Return (x, y) of the center of cell containing provided text 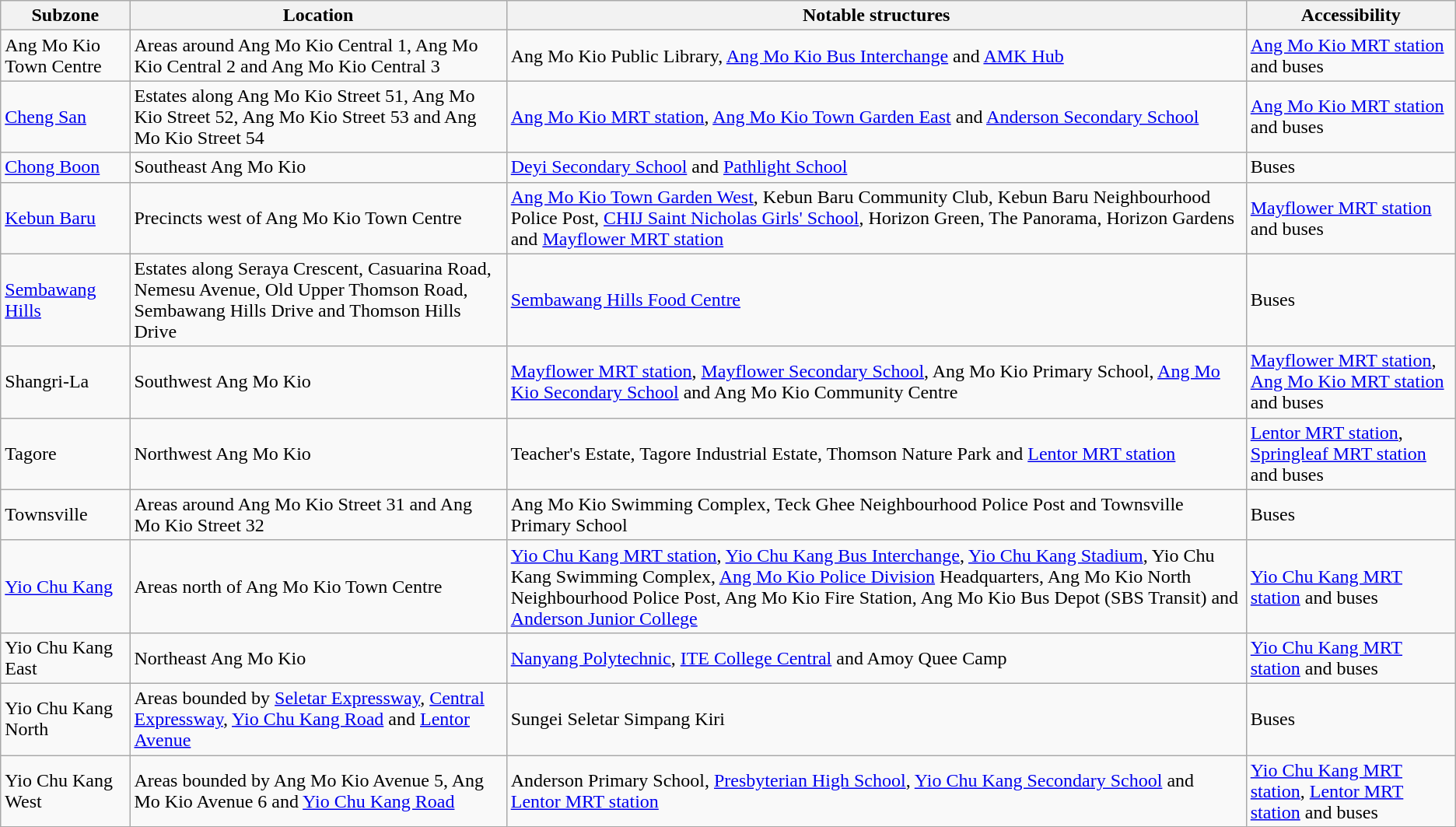
Yio Chu Kang North (65, 719)
Ang Mo Kio Town Centre (65, 56)
Townsville (65, 515)
Location (318, 16)
Mayflower MRT station, Mayflower Secondary School, Ang Mo Kio Primary School, Ang Mo Kio Secondary School and Ang Mo Kio Community Centre (876, 382)
Notable structures (876, 16)
Lentor MRT station, Springleaf MRT station and buses (1350, 454)
Ang Mo Kio Public Library, Ang Mo Kio Bus Interchange and AMK Hub (876, 56)
Mayflower MRT station and buses (1350, 218)
Ang Mo Kio Swimming Complex, Teck Ghee Neighbourhood Police Post and Townsville Primary School (876, 515)
Anderson Primary School, Presbyterian High School, Yio Chu Kang Secondary School and Lentor MRT station (876, 790)
Estates along Ang Mo Kio Street 51, Ang Mo Kio Street 52, Ang Mo Kio Street 53 and Ang Mo Kio Street 54 (318, 117)
Northeast Ang Mo Kio (318, 658)
Accessibility (1350, 16)
Areas around Ang Mo Kio Central 1, Ang Mo Kio Central 2 and Ang Mo Kio Central 3 (318, 56)
Mayflower MRT station, Ang Mo Kio MRT station and buses (1350, 382)
Northwest Ang Mo Kio (318, 454)
Deyi Secondary School and Pathlight School (876, 167)
Yio Chu Kang West (65, 790)
Areas bounded by Seletar Expressway, Central Expressway, Yio Chu Kang Road and Lentor Avenue (318, 719)
Areas bounded by Ang Mo Kio Avenue 5, Ang Mo Kio Avenue 6 and Yio Chu Kang Road (318, 790)
Ang Mo Kio MRT station, Ang Mo Kio Town Garden East and Anderson Secondary School (876, 117)
Chong Boon (65, 167)
Areas north of Ang Mo Kio Town Centre (318, 587)
Estates along Seraya Crescent, Casuarina Road, Nemesu Avenue, Old Upper Thomson Road, Sembawang Hills Drive and Thomson Hills Drive (318, 300)
Sembawang Hills (65, 300)
Sembawang Hills Food Centre (876, 300)
Shangri-La (65, 382)
Tagore (65, 454)
Nanyang Polytechnic, ITE College Central and Amoy Quee Camp (876, 658)
Precincts west of Ang Mo Kio Town Centre (318, 218)
Yio Chu Kang East (65, 658)
Areas around Ang Mo Kio Street 31 and Ang Mo Kio Street 32 (318, 515)
Sungei Seletar Simpang Kiri (876, 719)
Kebun Baru (65, 218)
Subzone (65, 16)
Southeast Ang Mo Kio (318, 167)
Yio Chu Kang (65, 587)
Teacher's Estate, Tagore Industrial Estate, Thomson Nature Park and Lentor MRT station (876, 454)
Southwest Ang Mo Kio (318, 382)
Cheng San (65, 117)
Yio Chu Kang MRT station, Lentor MRT station and buses (1350, 790)
